Return (X, Y) of the center of cell containing provided text 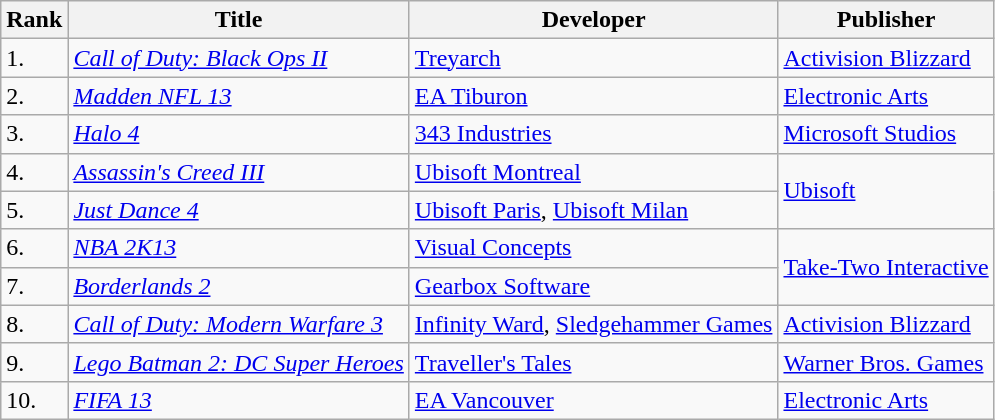
EA Vancouver (594, 400)
Take-Two Interactive (886, 267)
Assassin's Creed III (238, 172)
10. (34, 400)
Title (238, 20)
Traveller's Tales (594, 362)
6. (34, 248)
Ubisoft Paris, Ubisoft Milan (594, 210)
Infinity Ward, Sledgehammer Games (594, 324)
5. (34, 210)
Microsoft Studios (886, 134)
Developer (594, 20)
Treyarch (594, 58)
FIFA 13 (238, 400)
Ubisoft Montreal (594, 172)
Call of Duty: Modern Warfare 3 (238, 324)
Halo 4 (238, 134)
EA Tiburon (594, 96)
Borderlands 2 (238, 286)
Rank (34, 20)
Warner Bros. Games (886, 362)
7. (34, 286)
Ubisoft (886, 191)
1. (34, 58)
9. (34, 362)
8. (34, 324)
343 Industries (594, 134)
NBA 2K13 (238, 248)
Call of Duty: Black Ops II (238, 58)
Gearbox Software (594, 286)
Visual Concepts (594, 248)
2. (34, 96)
Lego Batman 2: DC Super Heroes (238, 362)
4. (34, 172)
Publisher (886, 20)
3. (34, 134)
Just Dance 4 (238, 210)
Madden NFL 13 (238, 96)
